Pinpoint the cell where the given text exists, returning its [x, y] midpoint coordinate. 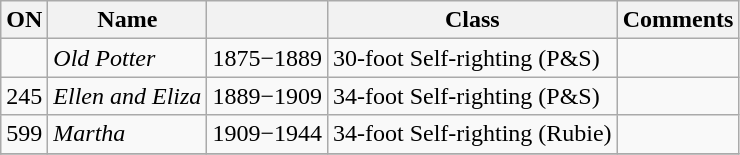
ON [24, 20]
1909−1944 [268, 134]
Name [128, 20]
1875−1889 [268, 58]
Old Potter [128, 58]
34-foot Self-righting (P&S) [472, 96]
30-foot Self-righting (P&S) [472, 58]
34-foot Self-righting (Rubie) [472, 134]
Comments [678, 20]
Class [472, 20]
Martha [128, 134]
1889−1909 [268, 96]
245 [24, 96]
Ellen and Eliza [128, 96]
599 [24, 134]
